Return [X, Y] of the center of cell containing provided text 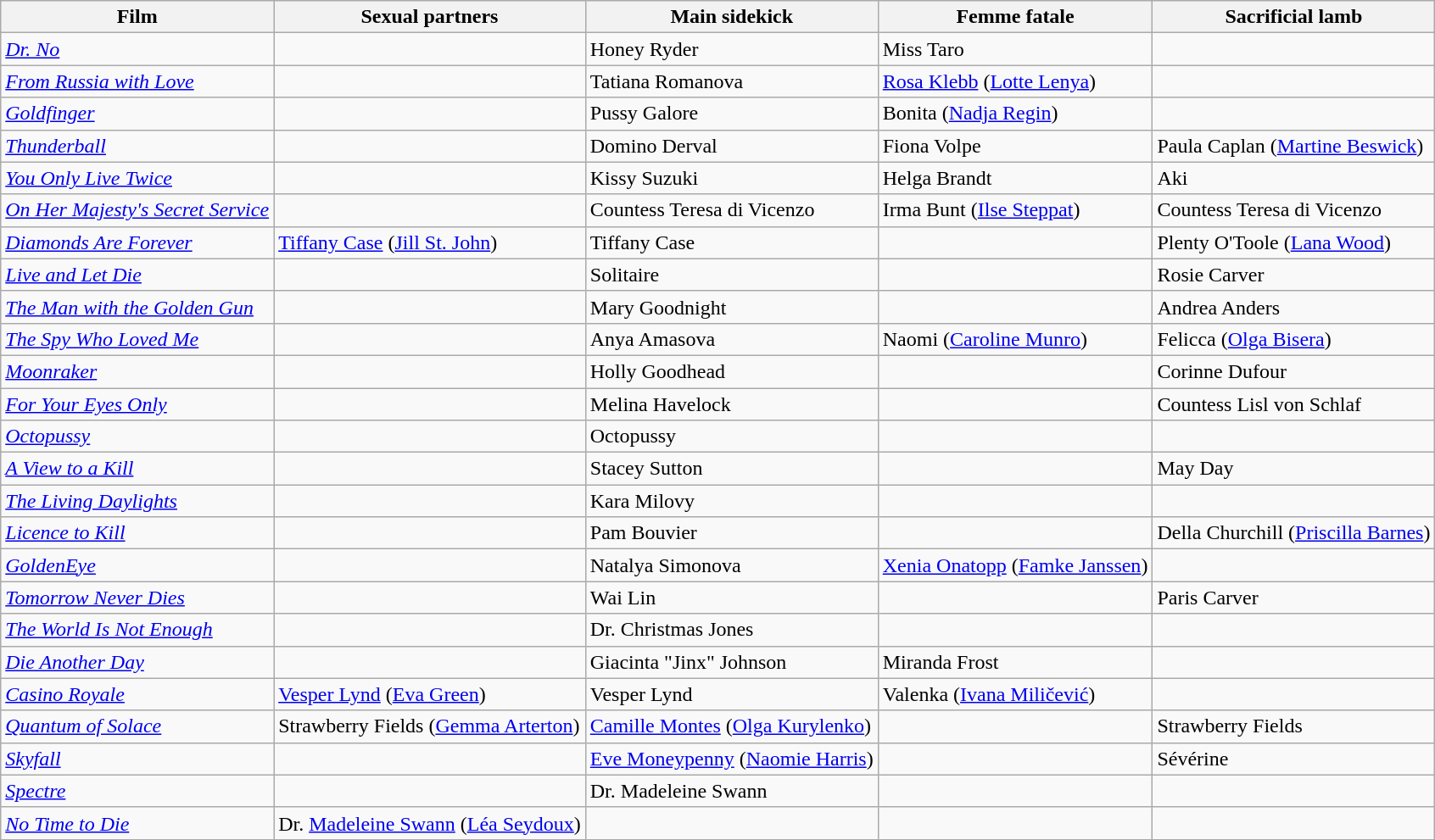
The Spy Who Loved Me [137, 339]
The World Is Not Enough [137, 630]
A View to a Kill [137, 469]
Rosa Klebb (Lotte Lenya) [1015, 81]
Femme fatale [1015, 17]
Dr. Christmas Jones [731, 630]
Strawberry Fields (Gemma Arterton) [430, 726]
Della Churchill (Priscilla Barnes) [1294, 533]
Mary Goodnight [731, 307]
Holly Goodhead [731, 371]
Dr. Madeleine Swann [731, 791]
Vesper Lynd (Eva Green) [430, 694]
Helga Brandt [1015, 178]
May Day [1294, 469]
Aki [1294, 178]
Irma Bunt (Ilse Steppat) [1015, 210]
Skyfall [137, 759]
No Time to Die [137, 823]
From Russia with Love [137, 81]
Kara Milovy [731, 501]
Film [137, 17]
Goldfinger [137, 114]
Vesper Lynd [731, 694]
Bonita (Nadja Regin) [1015, 114]
Sacrificial lamb [1294, 17]
Plenty O'Toole (Lana Wood) [1294, 242]
Andrea Anders [1294, 307]
Rosie Carver [1294, 275]
Honey Ryder [731, 49]
On Her Majesty's Secret Service [137, 210]
Pam Bouvier [731, 533]
Xenia Onatopp (Famke Janssen) [1015, 565]
Corinne Dufour [1294, 371]
Pussy Galore [731, 114]
Tatiana Romanova [731, 81]
Miranda Frost [1015, 662]
Valenka (Ivana Miličević) [1015, 694]
Naomi (Caroline Munro) [1015, 339]
Miss Taro [1015, 49]
Wai Lin [731, 598]
Sévérine [1294, 759]
Sexual partners [430, 17]
Diamonds Are Forever [137, 242]
Thunderball [137, 146]
Tiffany Case [731, 242]
The Man with the Golden Gun [137, 307]
Stacey Sutton [731, 469]
Kissy Suzuki [731, 178]
Die Another Day [137, 662]
Natalya Simonova [731, 565]
Spectre [137, 791]
Dr. Madeleine Swann (Léa Seydoux) [430, 823]
Solitaire [731, 275]
Main sidekick [731, 17]
Casino Royale [137, 694]
Licence to Kill [137, 533]
Melina Havelock [731, 404]
Quantum of Solace [137, 726]
Paris Carver [1294, 598]
Dr. No [137, 49]
Tomorrow Never Dies [137, 598]
For Your Eyes Only [137, 404]
The Living Daylights [137, 501]
Felicca (Olga Bisera) [1294, 339]
Tiffany Case (Jill St. John) [430, 242]
Paula Caplan (Martine Beswick) [1294, 146]
Moonraker [137, 371]
Fiona Volpe [1015, 146]
Domino Derval [731, 146]
Camille Montes (Olga Kurylenko) [731, 726]
Anya Amasova [731, 339]
Strawberry Fields [1294, 726]
GoldenEye [137, 565]
Giacinta "Jinx" Johnson [731, 662]
You Only Live Twice [137, 178]
Live and Let Die [137, 275]
Countess Lisl von Schlaf [1294, 404]
Eve Moneypenny (Naomie Harris) [731, 759]
